Scan for the cell matching the given text and deliver its [X, Y] coordinate at center. 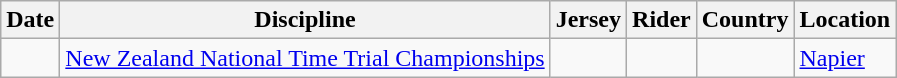
New Zealand National Time Trial Championships [305, 58]
Jersey [588, 20]
Date [30, 20]
Location [845, 20]
Discipline [305, 20]
Napier [845, 58]
Rider [662, 20]
Country [745, 20]
